Output the [X, Y] coordinate of the center of the cell containing the given text.  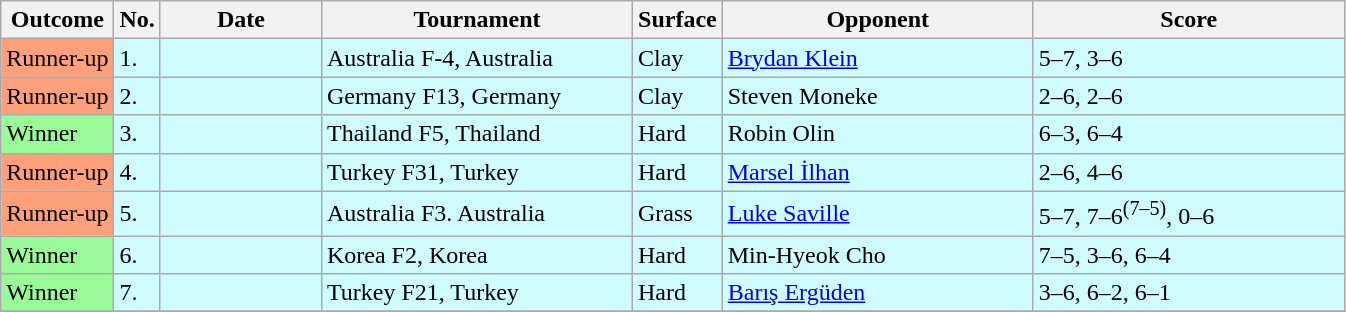
Tournament [476, 20]
1. [137, 58]
5. [137, 214]
Opponent [878, 20]
2. [137, 96]
Australia F3. Australia [476, 214]
6–3, 6–4 [1188, 134]
Thailand F5, Thailand [476, 134]
5–7, 3–6 [1188, 58]
Steven Moneke [878, 96]
Barış Ergüden [878, 293]
Korea F2, Korea [476, 255]
Min-Hyeok Cho [878, 255]
5–7, 7–6(7–5), 0–6 [1188, 214]
Luke Saville [878, 214]
Surface [678, 20]
3–6, 6–2, 6–1 [1188, 293]
4. [137, 172]
Outcome [58, 20]
Marsel İlhan [878, 172]
Australia F-4, Australia [476, 58]
7–5, 3–6, 6–4 [1188, 255]
Germany F13, Germany [476, 96]
Grass [678, 214]
Robin Olin [878, 134]
Brydan Klein [878, 58]
Score [1188, 20]
2–6, 4–6 [1188, 172]
Turkey F21, Turkey [476, 293]
3. [137, 134]
2–6, 2–6 [1188, 96]
Turkey F31, Turkey [476, 172]
No. [137, 20]
6. [137, 255]
Date [240, 20]
7. [137, 293]
